For the text-containing cell, return its midpoint in [x, y] coordinate format. 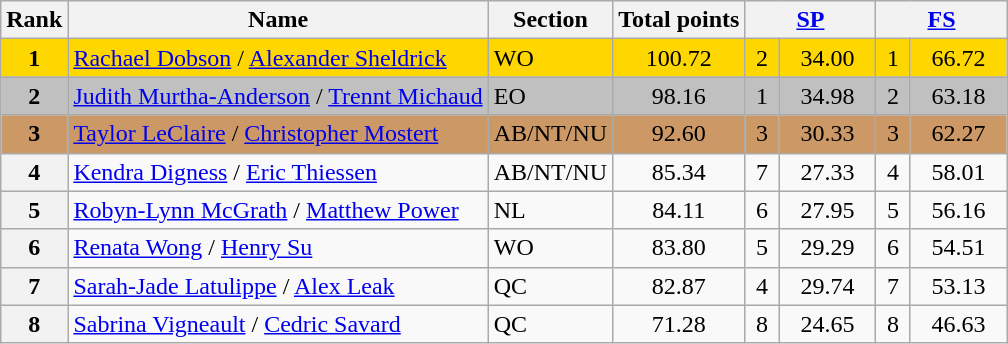
SP [810, 20]
27.33 [828, 172]
100.72 [679, 58]
27.95 [828, 210]
29.74 [828, 286]
53.13 [958, 286]
62.27 [958, 134]
85.34 [679, 172]
71.28 [679, 324]
84.11 [679, 210]
Rachael Dobson / Alexander Sheldrick [278, 58]
82.87 [679, 286]
NL [550, 210]
Sarah-Jade Latulippe / Alex Leak [278, 286]
92.60 [679, 134]
Kendra Digness / Eric Thiessen [278, 172]
83.80 [679, 248]
Name [278, 20]
24.65 [828, 324]
54.51 [958, 248]
46.63 [958, 324]
FS [942, 20]
58.01 [958, 172]
Judith Murtha-Anderson / Trennt Michaud [278, 96]
Rank [34, 20]
Total points [679, 20]
29.29 [828, 248]
EO [550, 96]
34.98 [828, 96]
Taylor LeClaire / Christopher Mostert [278, 134]
63.18 [958, 96]
Robyn-Lynn McGrath / Matthew Power [278, 210]
66.72 [958, 58]
34.00 [828, 58]
98.16 [679, 96]
30.33 [828, 134]
Section [550, 20]
Renata Wong / Henry Su [278, 248]
56.16 [958, 210]
Sabrina Vigneault / Cedric Savard [278, 324]
